Find where the given text appears and provide that cell's center as (x, y) coordinate. 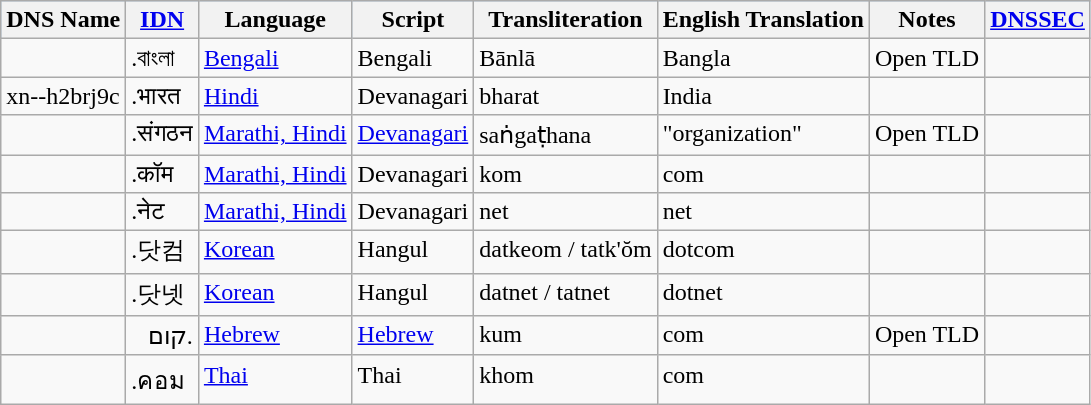
kum (566, 336)
.닷컴 (162, 252)
khom (566, 380)
.קום (162, 336)
DNS Name (64, 20)
.닷넷 (162, 294)
datkeom / tatk'ŏm (566, 252)
Transliteration (566, 20)
IDN (162, 20)
bharat (566, 96)
India (763, 96)
.คอม (162, 380)
saṅgaṭhana (566, 135)
"organization" (763, 135)
Language (275, 20)
Bānlā (566, 58)
.भारत (162, 96)
Script (413, 20)
.संगठन (162, 135)
Bangla (763, 58)
DNSSEC (1038, 20)
dotnet (763, 294)
kom (566, 173)
Notes (926, 20)
Hindi (275, 96)
.বাংলা (162, 58)
dotcom (763, 252)
datnet / tatnet (566, 294)
English Translation (763, 20)
.नेट (162, 212)
.कॉम (162, 173)
xn‑‑h2brj9c (64, 96)
